Extract the (x, y) coordinate from the center of the cell holding the provided text.  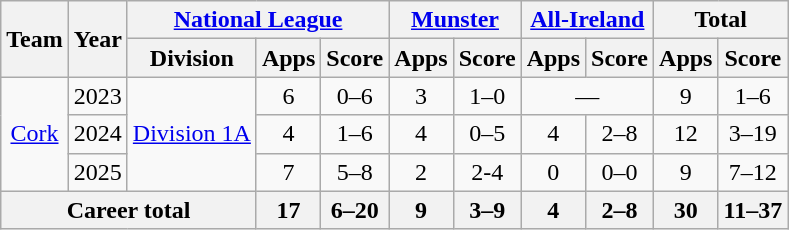
2024 (98, 134)
Team (35, 39)
2023 (98, 96)
Total (721, 20)
Munster (455, 20)
7 (288, 172)
0–5 (487, 134)
3–9 (487, 210)
3–19 (753, 134)
2-4 (487, 172)
6 (288, 96)
Division (192, 58)
2025 (98, 172)
National League (258, 20)
— (587, 96)
12 (686, 134)
5–8 (355, 172)
30 (686, 210)
All-Ireland (587, 20)
11–37 (753, 210)
0–0 (620, 172)
3 (421, 96)
0–6 (355, 96)
Career total (129, 210)
2 (421, 172)
Division 1A (192, 134)
17 (288, 210)
1–0 (487, 96)
Year (98, 39)
6–20 (355, 210)
Cork (35, 134)
0 (553, 172)
7–12 (753, 172)
